Identify which cell holds the provided text, then report its (X, Y) central coordinate. 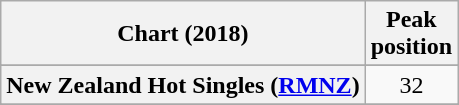
New Zealand Hot Singles (RMNZ) (183, 85)
32 (411, 85)
Chart (2018) (183, 34)
Peakposition (411, 34)
